Return [X, Y] of the center of cell containing provided text 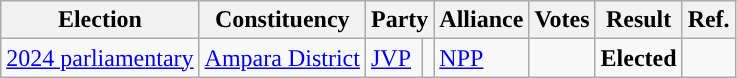
JVP [393, 58]
Constituency [282, 20]
Election [100, 20]
Ref. [708, 20]
Alliance [482, 20]
Ampara District [282, 58]
Result [638, 20]
Votes [562, 20]
2024 parliamentary [100, 58]
Elected [638, 58]
Party [399, 20]
NPP [482, 58]
